Identify which cell holds the provided text, then report its (X, Y) central coordinate. 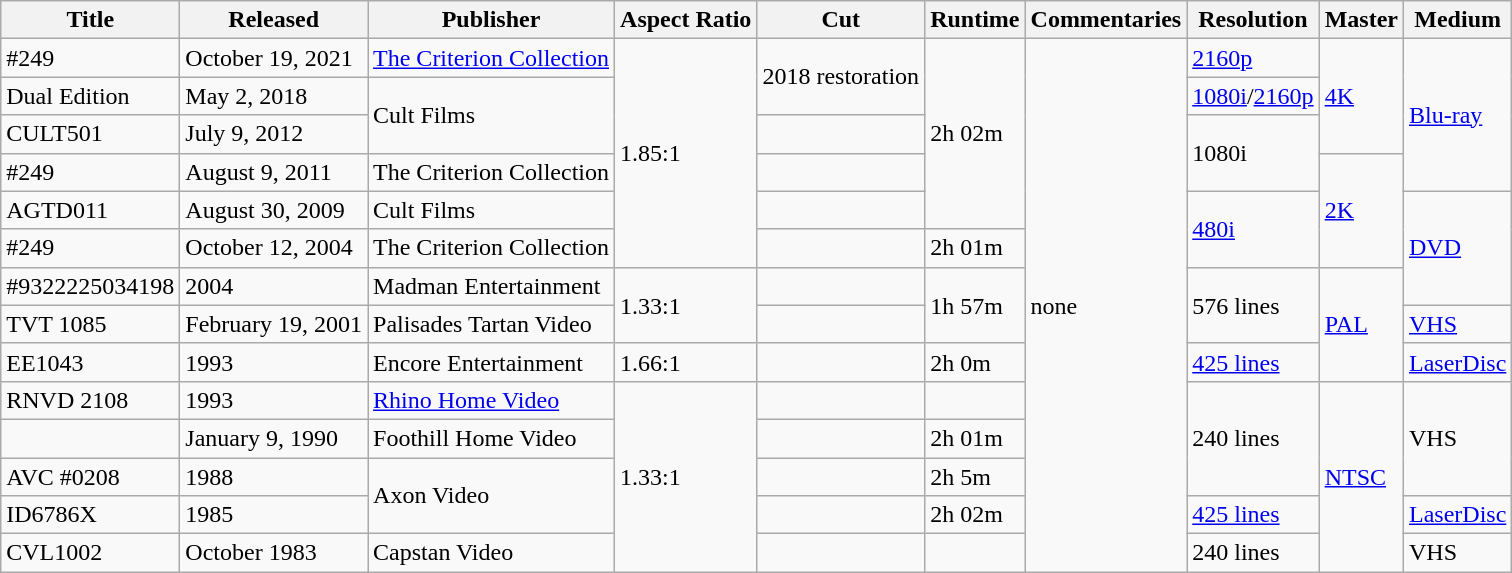
Axon Video (492, 496)
Aspect Ratio (686, 20)
Palisades Tartan Video (492, 324)
Cut (841, 20)
Runtime (975, 20)
AGTD011 (90, 210)
2h 0m (975, 362)
AVC #0208 (90, 477)
Rhino Home Video (492, 400)
Medium (1457, 20)
February 19, 2001 (274, 324)
PAL (1361, 324)
DVD (1457, 248)
August 30, 2009 (274, 210)
1988 (274, 477)
July 9, 2012 (274, 134)
Commentaries (1106, 20)
1h 57m (975, 305)
Released (274, 20)
CVL1002 (90, 553)
none (1106, 306)
1985 (274, 515)
2004 (274, 286)
2h 5m (975, 477)
RNVD 2108 (90, 400)
4K (1361, 96)
TVT 1085 (90, 324)
Encore Entertainment (492, 362)
1080i (1253, 153)
Master (1361, 20)
Blu-ray (1457, 115)
1080i/2160p (1253, 96)
CULT501 (90, 134)
October 19, 2021 (274, 58)
October 12, 2004 (274, 248)
Foothill Home Video (492, 438)
1.66:1 (686, 362)
Dual Edition (90, 96)
Resolution (1253, 20)
ID6786X (90, 515)
Capstan Video (492, 553)
October 1983 (274, 553)
Publisher (492, 20)
2K (1361, 210)
Madman Entertainment (492, 286)
Title (90, 20)
1.85:1 (686, 153)
January 9, 1990 (274, 438)
NTSC (1361, 476)
480i (1253, 229)
#9322225034198 (90, 286)
August 9, 2011 (274, 172)
576 lines (1253, 305)
EE1043 (90, 362)
2160p (1253, 58)
2018 restoration (841, 77)
May 2, 2018 (274, 96)
